Return [x, y] of the center of cell containing provided text 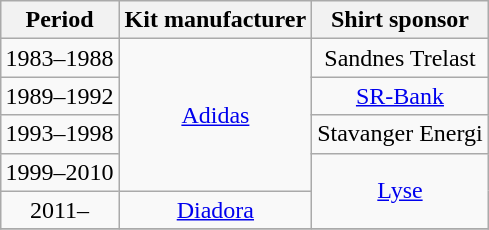
Period [60, 20]
Sandnes Trelast [400, 58]
Stavanger Energi [400, 134]
1989–1992 [60, 96]
Kit manufacturer [216, 20]
Diadora [216, 210]
1993–1998 [60, 134]
Shirt sponsor [400, 20]
2011– [60, 210]
1999–2010 [60, 172]
Lyse [400, 191]
SR-Bank [400, 96]
1983–1988 [60, 58]
Adidas [216, 115]
